Determine the [x, y] coordinate at the center of the cell enclosing the given text.  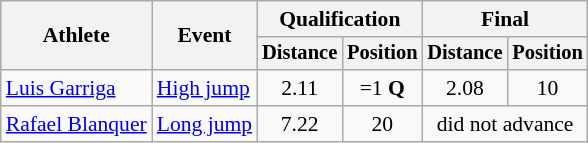
High jump [204, 88]
20 [382, 124]
Rafael Blanquer [76, 124]
Event [204, 36]
10 [547, 88]
2.08 [464, 88]
Final [504, 19]
7.22 [300, 124]
Qualification [340, 19]
Long jump [204, 124]
2.11 [300, 88]
did not advance [504, 124]
=1 Q [382, 88]
Athlete [76, 36]
Luis Garriga [76, 88]
